Output the (x, y) coordinate of the center of the cell containing the given text.  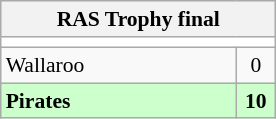
Pirates (118, 101)
10 (256, 101)
RAS Trophy final (138, 19)
0 (256, 65)
Wallaroo (118, 65)
